Output the [x, y] coordinate of the center of the cell containing the given text.  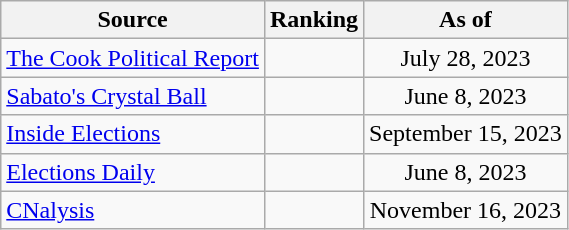
The Cook Political Report [133, 58]
Inside Elections [133, 134]
September 15, 2023 [466, 134]
Sabato's Crystal Ball [133, 96]
Elections Daily [133, 172]
July 28, 2023 [466, 58]
November 16, 2023 [466, 210]
CNalysis [133, 210]
Ranking [314, 20]
Source [133, 20]
As of [466, 20]
